Extract the [X, Y] coordinate from the center of the cell holding the provided text.  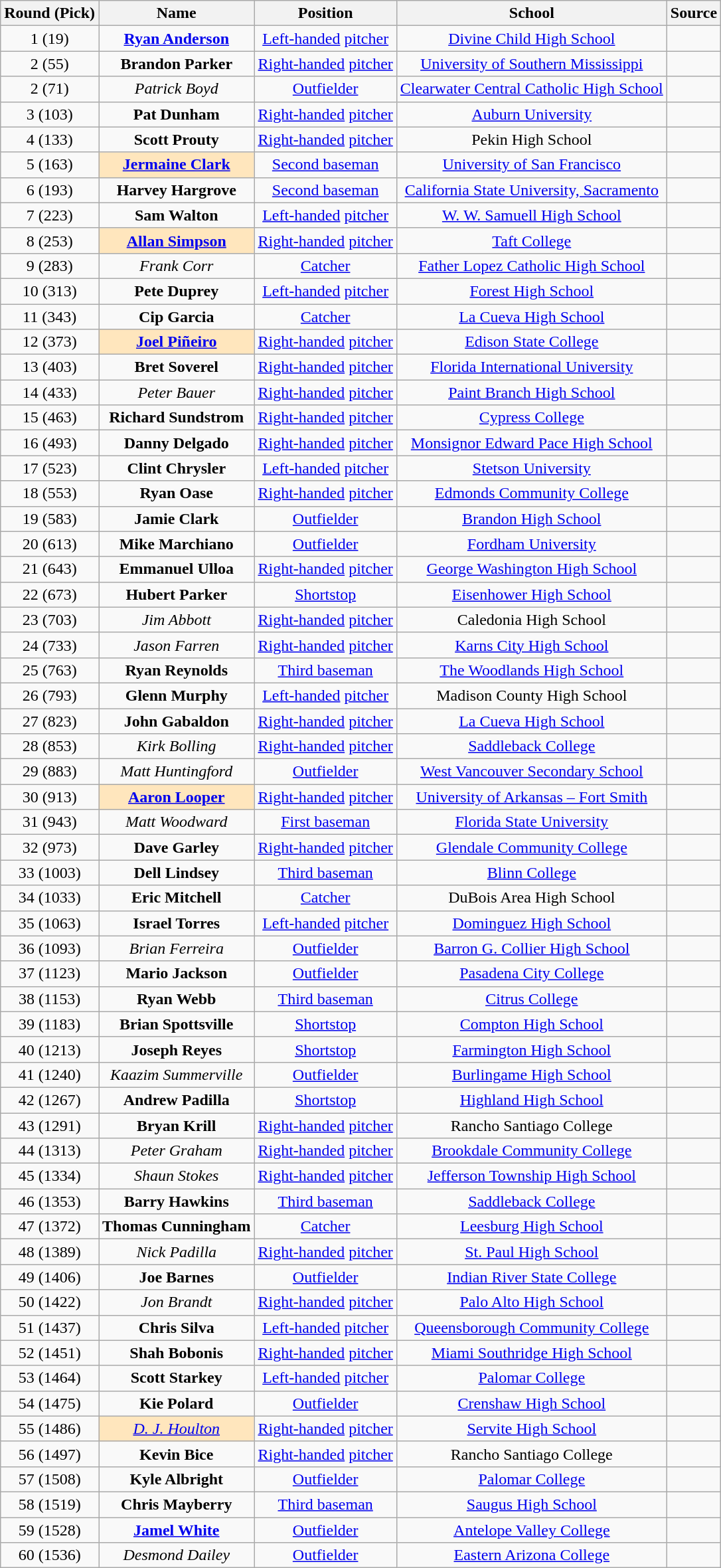
Edison State College [531, 342]
Clint Chrysler [176, 468]
44 (1313) [50, 1151]
Andrew Padilla [176, 1100]
Jason Farren [176, 645]
W. W. Samuell High School [531, 215]
Name [176, 13]
Bret Soverel [176, 367]
Patrick Boyd [176, 89]
32 (973) [50, 847]
Joel Piñeiro [176, 342]
Leesburg High School [531, 1227]
42 (1267) [50, 1100]
17 (523) [50, 468]
9 (283) [50, 266]
Shaun Stokes [176, 1176]
University of Arkansas – Fort Smith [531, 797]
Pasadena City College [531, 974]
30 (913) [50, 797]
Chris Silva [176, 1328]
Saugus High School [531, 1504]
Allan Simpson [176, 240]
47 (1372) [50, 1227]
Fordham University [531, 544]
Madison County High School [531, 695]
57 (1508) [50, 1479]
School [531, 13]
Kevin Bice [176, 1454]
Richard Sundstrom [176, 418]
31 (943) [50, 822]
University of Southern Mississippi [531, 64]
Stetson University [531, 468]
54 (1475) [50, 1403]
Bryan Krill [176, 1126]
39 (1183) [50, 1024]
Aaron Looper [176, 797]
University of San Francisco [531, 165]
15 (463) [50, 418]
45 (1334) [50, 1176]
Dell Lindsey [176, 873]
11 (343) [50, 317]
12 (373) [50, 342]
Jim Abbott [176, 620]
Pat Dunham [176, 114]
50 (1422) [50, 1302]
Antelope Valley College [531, 1529]
Brian Ferreira [176, 948]
West Vancouver Secondary School [531, 772]
Eastern Arizona College [531, 1555]
Scott Starkey [176, 1378]
Divine Child High School [531, 39]
Barron G. Collier High School [531, 948]
16 (493) [50, 443]
Karns City High School [531, 645]
48 (1389) [50, 1252]
Ryan Oase [176, 493]
10 (313) [50, 291]
Eric Mitchell [176, 898]
46 (1353) [50, 1201]
Queensborough Community College [531, 1328]
Monsignor Edward Pace High School [531, 443]
Joseph Reyes [176, 1049]
55 (1486) [50, 1429]
John Gabaldon [176, 721]
Brandon Parker [176, 64]
18 (553) [50, 493]
Forest High School [531, 291]
Matt Woodward [176, 822]
40 (1213) [50, 1049]
Peter Graham [176, 1151]
Father Lopez Catholic High School [531, 266]
Taft College [531, 240]
Kaazim Summerville [176, 1075]
Auburn University [531, 114]
Burlingame High School [531, 1075]
28 (853) [50, 746]
DuBois Area High School [531, 898]
Indian River State College [531, 1277]
Cip Garcia [176, 317]
49 (1406) [50, 1277]
14 (433) [50, 392]
Florida International University [531, 367]
59 (1528) [50, 1529]
Ryan Reynolds [176, 670]
Thomas Cunningham [176, 1227]
Pekin High School [531, 139]
First baseman [325, 822]
Farmington High School [531, 1049]
Eisenhower High School [531, 594]
53 (1464) [50, 1378]
D. J. Houlton [176, 1429]
Blinn College [531, 873]
Brian Spottsville [176, 1024]
Peter Bauer [176, 392]
Barry Hawkins [176, 1201]
23 (703) [50, 620]
Danny Delgado [176, 443]
Emmanuel Ulloa [176, 569]
38 (1153) [50, 999]
Florida State University [531, 822]
Cypress College [531, 418]
Joe Barnes [176, 1277]
Desmond Dailey [176, 1555]
Round (Pick) [50, 13]
7 (223) [50, 215]
21 (643) [50, 569]
20 (613) [50, 544]
58 (1519) [50, 1504]
Sam Walton [176, 215]
4 (133) [50, 139]
Jermaine Clark [176, 165]
Caledonia High School [531, 620]
37 (1123) [50, 974]
36 (1093) [50, 948]
2 (55) [50, 64]
Kie Polard [176, 1403]
Jefferson Township High School [531, 1176]
6 (193) [50, 190]
Ryan Webb [176, 999]
25 (763) [50, 670]
Palo Alto High School [531, 1302]
Highland High School [531, 1100]
Israel Torres [176, 923]
St. Paul High School [531, 1252]
52 (1451) [50, 1353]
Hubert Parker [176, 594]
33 (1003) [50, 873]
Brandon High School [531, 519]
The Woodlands High School [531, 670]
Scott Prouty [176, 139]
Kyle Albright [176, 1479]
Kirk Bolling [176, 746]
Citrus College [531, 999]
43 (1291) [50, 1126]
5 (163) [50, 165]
29 (883) [50, 772]
California State University, Sacramento [531, 190]
51 (1437) [50, 1328]
Miami Southridge High School [531, 1353]
27 (823) [50, 721]
Paint Branch High School [531, 392]
2 (71) [50, 89]
Compton High School [531, 1024]
Glenn Murphy [176, 695]
1 (19) [50, 39]
Matt Huntingford [176, 772]
34 (1033) [50, 898]
24 (733) [50, 645]
Jamel White [176, 1529]
8 (253) [50, 240]
Dave Garley [176, 847]
Harvey Hargrove [176, 190]
Chris Mayberry [176, 1504]
41 (1240) [50, 1075]
Jon Brandt [176, 1302]
Clearwater Central Catholic High School [531, 89]
Source [693, 13]
3 (103) [50, 114]
Frank Corr [176, 266]
Jamie Clark [176, 519]
Nick Padilla [176, 1252]
56 (1497) [50, 1454]
19 (583) [50, 519]
26 (793) [50, 695]
Pete Duprey [176, 291]
Mike Marchiano [176, 544]
Ryan Anderson [176, 39]
Servite High School [531, 1429]
Position [325, 13]
22 (673) [50, 594]
Edmonds Community College [531, 493]
35 (1063) [50, 923]
Crenshaw High School [531, 1403]
Brookdale Community College [531, 1151]
George Washington High School [531, 569]
Dominguez High School [531, 923]
13 (403) [50, 367]
Shah Bobonis [176, 1353]
60 (1536) [50, 1555]
Mario Jackson [176, 974]
Glendale Community College [531, 847]
